Return the [x, y] coordinate for the center point of the cell that contains the specified text.  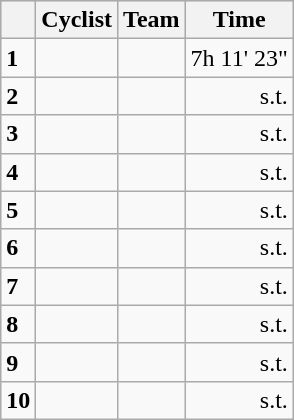
Team [152, 20]
3 [18, 134]
1 [18, 58]
8 [18, 324]
Time [239, 20]
Cyclist [77, 20]
7h 11' 23" [239, 58]
5 [18, 210]
9 [18, 362]
7 [18, 286]
6 [18, 248]
4 [18, 172]
10 [18, 400]
2 [18, 96]
